Extract the (X, Y) coordinate from the center of the cell holding the provided text.  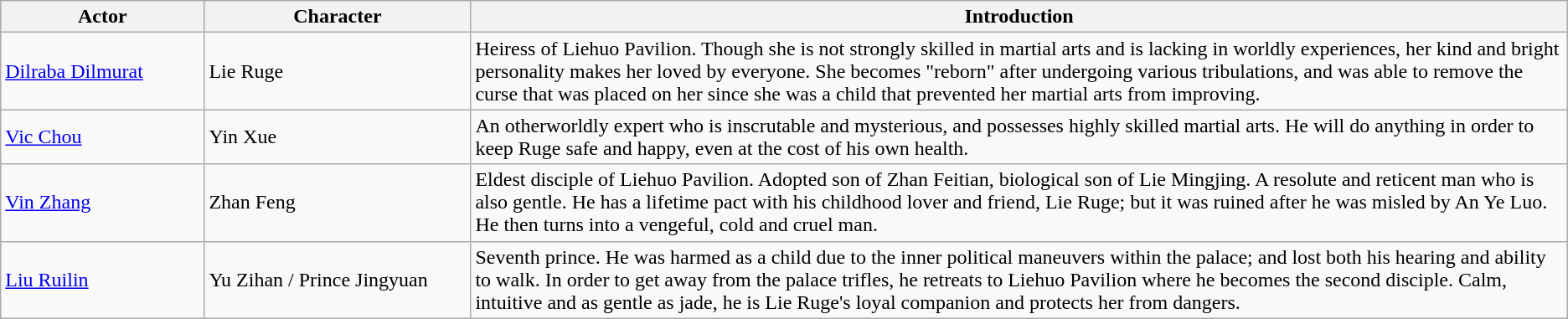
Zhan Feng (338, 203)
Actor (102, 17)
Character (338, 17)
Lie Ruge (338, 71)
Yin Xue (338, 137)
Liu Ruilin (102, 280)
Yu Zihan / Prince Jingyuan (338, 280)
Vic Chou (102, 137)
Vin Zhang (102, 203)
Dilraba Dilmurat (102, 71)
Introduction (1019, 17)
